Extract the [x, y] coordinate from the center of the cell holding the provided text.  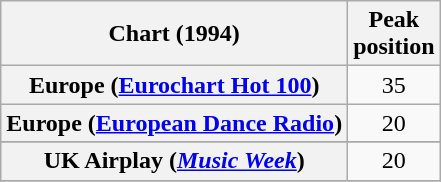
UK Airplay (Music Week) [174, 161]
Europe (Eurochart Hot 100) [174, 85]
Europe (European Dance Radio) [174, 123]
Peakposition [394, 34]
35 [394, 85]
Chart (1994) [174, 34]
